Output the (x, y) coordinate of the center of the cell containing the given text.  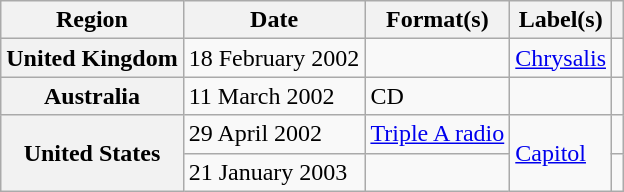
Capitol (561, 153)
Date (274, 20)
United Kingdom (92, 58)
Format(s) (438, 20)
Triple A radio (438, 134)
18 February 2002 (274, 58)
United States (92, 153)
29 April 2002 (274, 134)
11 March 2002 (274, 96)
CD (438, 96)
Label(s) (561, 20)
21 January 2003 (274, 172)
Australia (92, 96)
Chrysalis (561, 58)
Region (92, 20)
